Identify which cell holds the provided text, then report its (x, y) central coordinate. 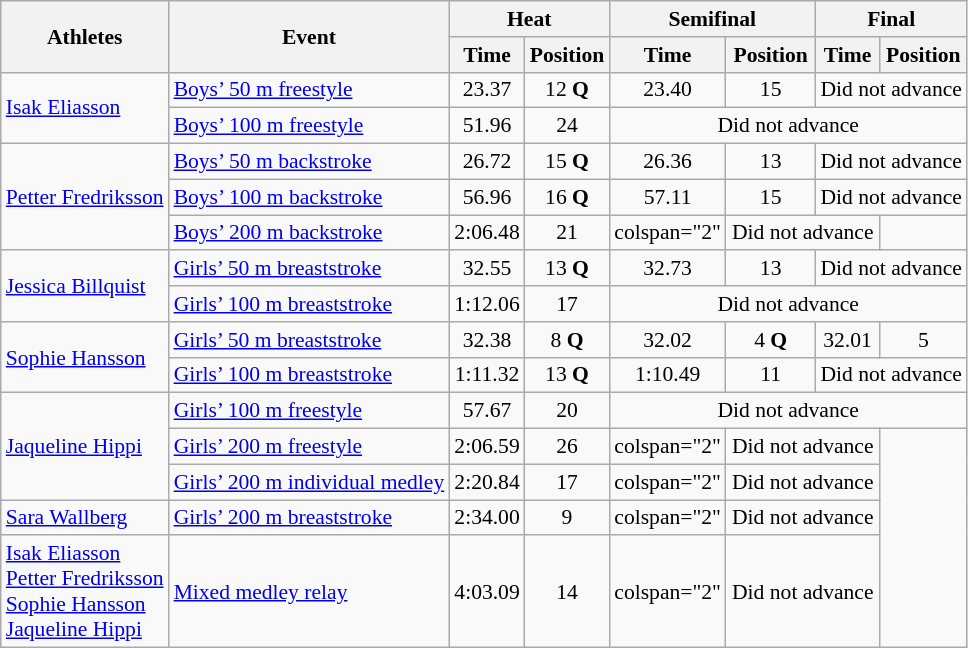
32.55 (486, 269)
Event (310, 36)
Final (891, 19)
32.02 (668, 340)
2:20.84 (486, 482)
Boys’ 200 m backstroke (310, 233)
1:10.49 (668, 375)
24 (567, 126)
15 Q (567, 162)
20 (567, 411)
Isak Eliasson (85, 108)
23.37 (486, 90)
4 Q (770, 340)
Boys’ 100 m backstroke (310, 197)
1:12.06 (486, 304)
11 (770, 375)
Boys’ 100 m freestyle (310, 126)
Jaqueline Hippi (85, 446)
4:03.09 (486, 592)
21 (567, 233)
26 (567, 447)
Semifinal (712, 19)
1:11.32 (486, 375)
Jessica Billquist (85, 286)
Petter Fredriksson (85, 198)
12 Q (567, 90)
Mixed medley relay (310, 592)
Girls’ 200 m freestyle (310, 447)
26.72 (486, 162)
26.36 (668, 162)
Sophie Hansson (85, 358)
16 Q (567, 197)
Athletes (85, 36)
8 Q (567, 340)
57.67 (486, 411)
Isak EliassonPetter FredrikssonSophie HanssonJaqueline Hippi (85, 592)
32.73 (668, 269)
5 (924, 340)
Sara Wallberg (85, 518)
Heat (529, 19)
Boys’ 50 m freestyle (310, 90)
57.11 (668, 197)
Girls’ 200 m individual medley (310, 482)
51.96 (486, 126)
14 (567, 592)
Girls’ 100 m freestyle (310, 411)
2:34.00 (486, 518)
23.40 (668, 90)
2:06.48 (486, 233)
2:06.59 (486, 447)
Girls’ 200 m breaststroke (310, 518)
32.01 (847, 340)
Boys’ 50 m backstroke (310, 162)
56.96 (486, 197)
9 (567, 518)
32.38 (486, 340)
